Scan for the cell matching the given text and deliver its [X, Y] coordinate at center. 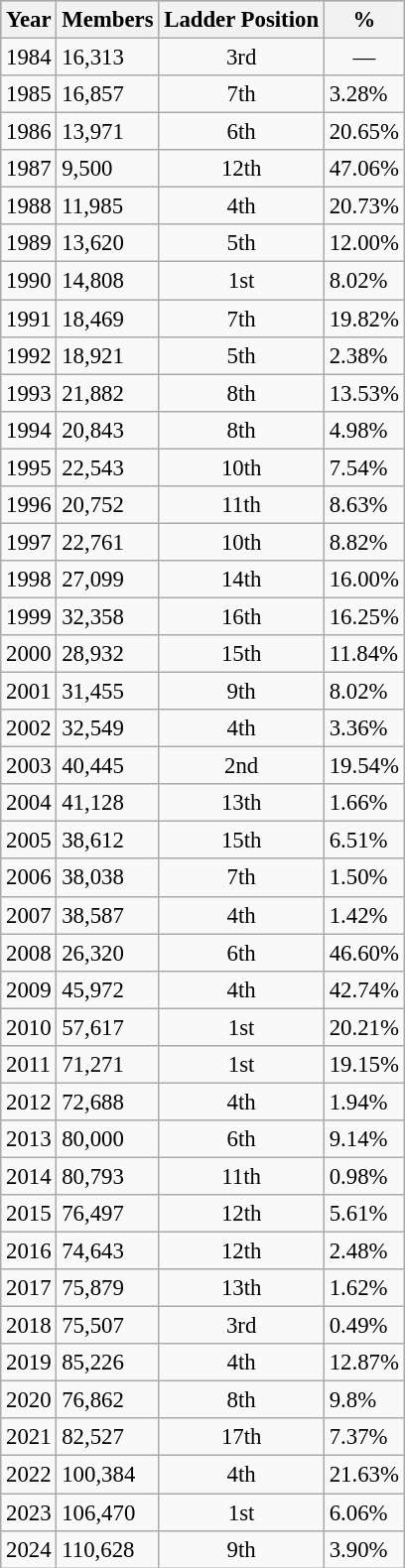
1986 [29, 132]
2014 [29, 1176]
16.00% [363, 580]
2015 [29, 1214]
3.90% [363, 1549]
45,972 [107, 989]
1990 [29, 281]
57,617 [107, 1027]
47.06% [363, 169]
17th [242, 1437]
1994 [29, 430]
72,688 [107, 1102]
9.8% [363, 1400]
76,862 [107, 1400]
1996 [29, 504]
14,808 [107, 281]
4.98% [363, 430]
19.15% [363, 1064]
1992 [29, 355]
2016 [29, 1250]
2004 [29, 803]
9,500 [107, 169]
42.74% [363, 989]
28,932 [107, 654]
5.61% [363, 1214]
2003 [29, 766]
0.98% [363, 1176]
2nd [242, 766]
2.38% [363, 355]
12.00% [363, 243]
% [363, 20]
75,507 [107, 1326]
18,469 [107, 319]
80,000 [107, 1139]
38,612 [107, 841]
1988 [29, 206]
2019 [29, 1363]
2024 [29, 1549]
22,761 [107, 542]
46.60% [363, 953]
16,857 [107, 94]
1.42% [363, 915]
Ladder Position [242, 20]
7.54% [363, 467]
2001 [29, 691]
1985 [29, 94]
13,971 [107, 132]
20,752 [107, 504]
100,384 [107, 1475]
32,358 [107, 616]
Members [107, 20]
41,128 [107, 803]
20.21% [363, 1027]
71,271 [107, 1064]
27,099 [107, 580]
19.54% [363, 766]
80,793 [107, 1176]
12.87% [363, 1363]
2008 [29, 953]
1.94% [363, 1102]
16.25% [363, 616]
2002 [29, 728]
18,921 [107, 355]
13,620 [107, 243]
20,843 [107, 430]
7.37% [363, 1437]
2000 [29, 654]
32,549 [107, 728]
8.82% [363, 542]
13.53% [363, 393]
82,527 [107, 1437]
2011 [29, 1064]
8.63% [363, 504]
1993 [29, 393]
1997 [29, 542]
2022 [29, 1475]
40,445 [107, 766]
106,470 [107, 1511]
— [363, 57]
38,038 [107, 877]
1.66% [363, 803]
14th [242, 580]
2021 [29, 1437]
2012 [29, 1102]
1984 [29, 57]
22,543 [107, 467]
38,587 [107, 915]
19.82% [363, 319]
2009 [29, 989]
6.06% [363, 1511]
75,879 [107, 1288]
21.63% [363, 1475]
16th [242, 616]
1987 [29, 169]
3.28% [363, 94]
11,985 [107, 206]
2020 [29, 1400]
1989 [29, 243]
20.73% [363, 206]
0.49% [363, 1326]
110,628 [107, 1549]
2010 [29, 1027]
26,320 [107, 953]
6.51% [363, 841]
74,643 [107, 1250]
85,226 [107, 1363]
2023 [29, 1511]
76,497 [107, 1214]
1991 [29, 319]
21,882 [107, 393]
2013 [29, 1139]
2018 [29, 1326]
20.65% [363, 132]
1995 [29, 467]
11.84% [363, 654]
1.62% [363, 1288]
3.36% [363, 728]
31,455 [107, 691]
16,313 [107, 57]
9.14% [363, 1139]
1999 [29, 616]
1998 [29, 580]
1.50% [363, 877]
2.48% [363, 1250]
2006 [29, 877]
2017 [29, 1288]
2007 [29, 915]
2005 [29, 841]
Year [29, 20]
